Extract the (x, y) coordinate from the center of the cell holding the provided text.  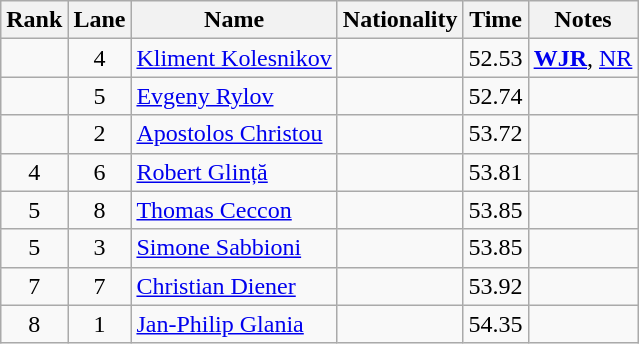
6 (100, 172)
Simone Sabbioni (234, 248)
3 (100, 248)
Notes (583, 20)
Lane (100, 20)
Time (496, 20)
1 (100, 324)
Robert Glință (234, 172)
2 (100, 134)
Name (234, 20)
Jan-Philip Glania (234, 324)
52.53 (496, 58)
52.74 (496, 96)
53.81 (496, 172)
Apostolos Christou (234, 134)
WJR, NR (583, 58)
Evgeny Rylov (234, 96)
Thomas Ceccon (234, 210)
54.35 (496, 324)
53.72 (496, 134)
Christian Diener (234, 286)
53.92 (496, 286)
Nationality (400, 20)
Kliment Kolesnikov (234, 58)
Rank (34, 20)
